Pinpoint the cell where the given text exists, returning its [x, y] midpoint coordinate. 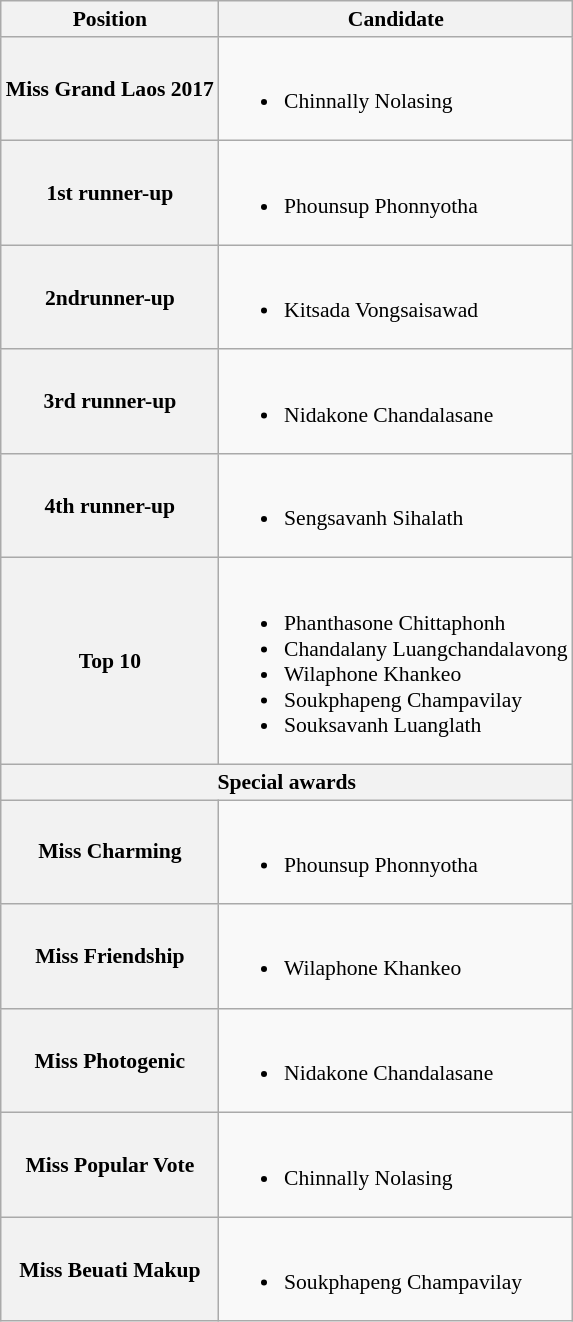
Phanthasone ChittaphonhChandalany LuangchandalavongWilaphone KhankeoSoukphapeng ChampavilaySouksavanh Luanglath [396, 661]
Miss Grand Laos 2017 [110, 89]
Miss Friendship [110, 956]
Soukphapeng Champavilay [396, 1269]
Wilaphone Khankeo [396, 956]
2ndrunner-up [110, 297]
Miss Photogenic [110, 1061]
Miss Popular Vote [110, 1165]
Special awards [287, 783]
Kitsada Vongsaisawad [396, 297]
Top 10 [110, 661]
4th runner-up [110, 506]
Position [110, 19]
Miss Charming [110, 852]
Candidate [396, 19]
3rd runner-up [110, 402]
Miss Beuati Makup [110, 1269]
Sengsavanh Sihalath [396, 506]
1st runner-up [110, 193]
